Output the (X, Y) coordinate of the center of the cell containing the given text.  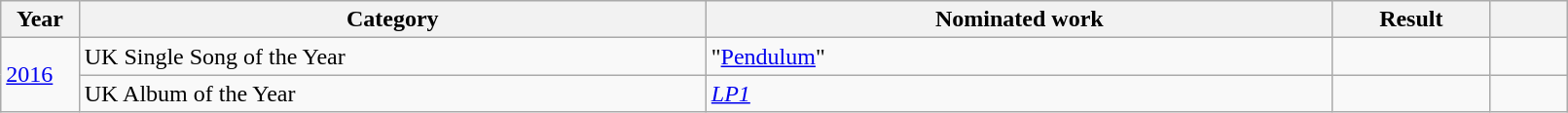
Category (392, 19)
LP1 (1019, 94)
"Pendulum" (1019, 56)
UK Album of the Year (392, 94)
Result (1411, 19)
Year (40, 19)
UK Single Song of the Year (392, 56)
2016 (40, 75)
Nominated work (1019, 19)
